Return the [x, y] coordinate for the center point of the cell that contains the specified text.  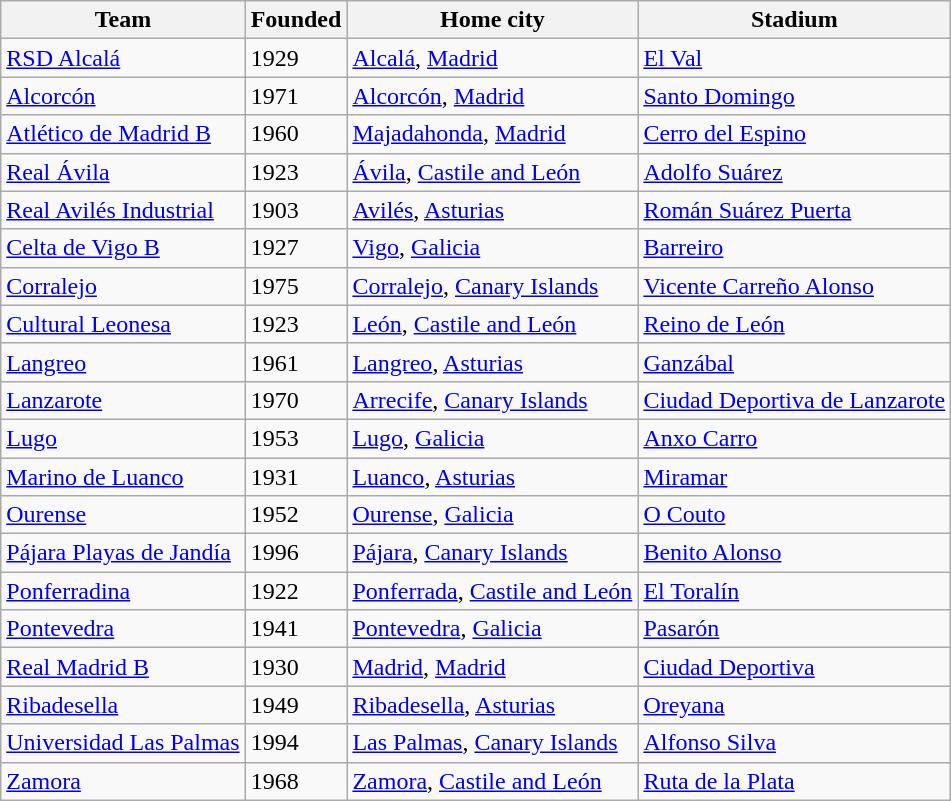
RSD Alcalá [123, 58]
Atlético de Madrid B [123, 134]
Cultural Leonesa [123, 324]
Corralejo, Canary Islands [492, 286]
Santo Domingo [794, 96]
Ourense [123, 515]
1922 [296, 591]
O Couto [794, 515]
Pájara Playas de Jandía [123, 553]
Avilés, Asturias [492, 210]
1996 [296, 553]
1953 [296, 438]
Langreo, Asturias [492, 362]
1960 [296, 134]
Ourense, Galicia [492, 515]
1931 [296, 477]
1903 [296, 210]
Founded [296, 20]
1971 [296, 96]
Oreyana [794, 705]
1975 [296, 286]
1968 [296, 781]
1949 [296, 705]
Ribadesella [123, 705]
Ciudad Deportiva [794, 667]
Ávila, Castile and León [492, 172]
Ciudad Deportiva de Lanzarote [794, 400]
Luanco, Asturias [492, 477]
Universidad Las Palmas [123, 743]
Ponferrada, Castile and León [492, 591]
Alfonso Silva [794, 743]
Ribadesella, Asturias [492, 705]
Vigo, Galicia [492, 248]
Román Suárez Puerta [794, 210]
León, Castile and León [492, 324]
Zamora [123, 781]
1961 [296, 362]
1970 [296, 400]
Alcorcón [123, 96]
Alcalá, Madrid [492, 58]
Real Madrid B [123, 667]
Ganzábal [794, 362]
Madrid, Madrid [492, 667]
Celta de Vigo B [123, 248]
Las Palmas, Canary Islands [492, 743]
Adolfo Suárez [794, 172]
Pasarón [794, 629]
Pontevedra [123, 629]
Lanzarote [123, 400]
Real Avilés Industrial [123, 210]
El Val [794, 58]
Corralejo [123, 286]
Miramar [794, 477]
Vicente Carreño Alonso [794, 286]
Real Ávila [123, 172]
Arrecife, Canary Islands [492, 400]
1994 [296, 743]
Home city [492, 20]
Alcorcón, Madrid [492, 96]
Benito Alonso [794, 553]
Reino de León [794, 324]
Lugo [123, 438]
Marino de Luanco [123, 477]
Barreiro [794, 248]
Pontevedra, Galicia [492, 629]
Zamora, Castile and León [492, 781]
El Toralín [794, 591]
Pájara, Canary Islands [492, 553]
1930 [296, 667]
Ruta de la Plata [794, 781]
Team [123, 20]
1927 [296, 248]
1941 [296, 629]
Majadahonda, Madrid [492, 134]
Ponferradina [123, 591]
Lugo, Galicia [492, 438]
1952 [296, 515]
Cerro del Espino [794, 134]
Anxo Carro [794, 438]
Langreo [123, 362]
1929 [296, 58]
Stadium [794, 20]
